Detect which cell encompasses the target text, then output its (X, Y) center coordinate. 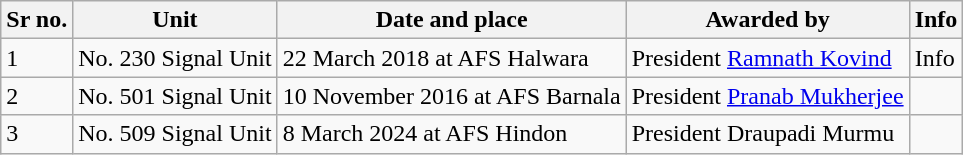
No. 501 Signal Unit (175, 96)
Sr no. (37, 20)
3 (37, 134)
No. 509 Signal Unit (175, 134)
No. 230 Signal Unit (175, 58)
22 March 2018 at AFS Halwara (452, 58)
Unit (175, 20)
10 November 2016 at AFS Barnala (452, 96)
8 March 2024 at AFS Hindon (452, 134)
Date and place (452, 20)
President Pranab Mukherjee (768, 96)
Awarded by (768, 20)
1 (37, 58)
President Draupadi Murmu (768, 134)
2 (37, 96)
President Ramnath Kovind (768, 58)
